From the cell containing the given text, extract its center point as (X, Y) coordinate. 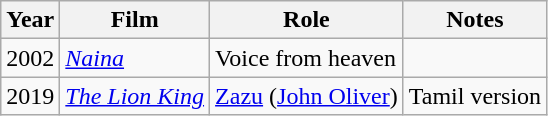
Film (135, 20)
Notes (474, 20)
Year (30, 20)
Tamil version (474, 96)
2019 (30, 96)
Zazu (John Oliver) (307, 96)
Naina (135, 58)
The Lion King (135, 96)
Role (307, 20)
2002 (30, 58)
Voice from heaven (307, 58)
